For the text-containing cell, return its midpoint in (x, y) coordinate format. 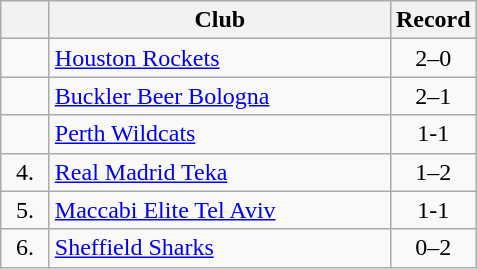
0–2 (433, 248)
4. (26, 172)
2–1 (433, 96)
1–2 (433, 172)
Buckler Beer Bologna (220, 96)
Maccabi Elite Tel Aviv (220, 210)
Real Madrid Teka (220, 172)
5. (26, 210)
Perth Wildcats (220, 134)
Club (220, 20)
2–0 (433, 58)
Record (433, 20)
6. (26, 248)
Sheffield Sharks (220, 248)
Houston Rockets (220, 58)
